Pinpoint the cell where the given text exists, returning its [x, y] midpoint coordinate. 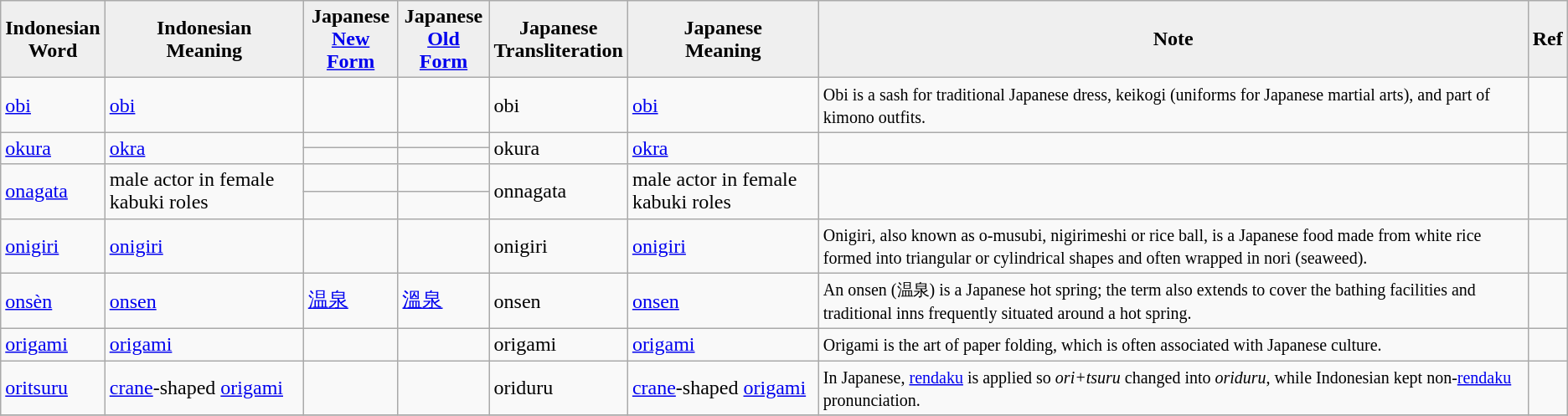
Japanese Transliteration [558, 39]
Origami is the art of paper folding, which is often associated with Japanese culture. [1173, 345]
Note [1173, 39]
onsèn [53, 301]
溫泉 [444, 301]
Japanese Old Form [444, 39]
温泉 [350, 301]
oritsuru [53, 388]
Ref [1548, 39]
onnagata [558, 191]
Indonesian Meaning [204, 39]
In Japanese, rendaku is applied so ori+tsuru changed into oriduru, while Indonesian kept non-rendaku pronunciation. [1173, 388]
Japanese New Form [350, 39]
Indonesian Word [53, 39]
Obi is a sash for traditional Japanese dress, keikogi (uniforms for Japanese martial arts), and part of kimono outfits. [1173, 105]
onagata [53, 191]
Japanese Meaning [723, 39]
oriduru [558, 388]
